Capture the cell that displays the provided text and extract its [x, y] central coordinate. 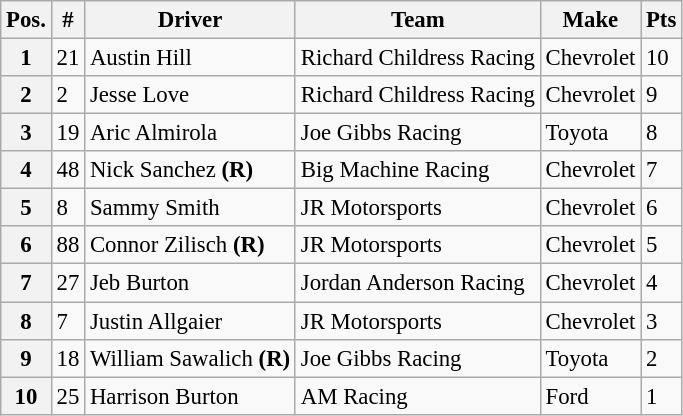
# [68, 20]
Driver [190, 20]
Team [418, 20]
21 [68, 58]
Justin Allgaier [190, 321]
Ford [590, 396]
19 [68, 133]
Connor Zilisch (R) [190, 245]
25 [68, 396]
Nick Sanchez (R) [190, 170]
48 [68, 170]
Make [590, 20]
18 [68, 358]
Jordan Anderson Racing [418, 283]
88 [68, 245]
Jesse Love [190, 95]
Sammy Smith [190, 208]
Aric Almirola [190, 133]
27 [68, 283]
Harrison Burton [190, 396]
Pos. [26, 20]
Big Machine Racing [418, 170]
Pts [662, 20]
William Sawalich (R) [190, 358]
AM Racing [418, 396]
Austin Hill [190, 58]
Jeb Burton [190, 283]
